Identify which cell holds the provided text, then report its (x, y) central coordinate. 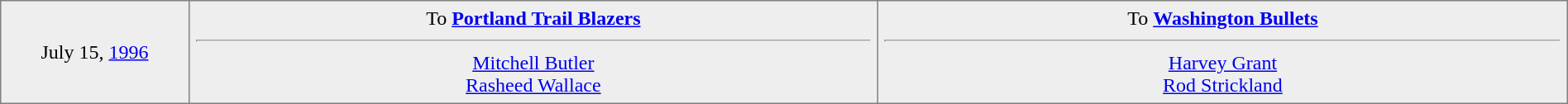
July 15, 1996 (94, 52)
To Washington BulletsHarvey GrantRod Strickland (1223, 52)
To Portland Trail BlazersMitchell ButlerRasheed Wallace (533, 52)
